Locate the cell with the specified text and output its (x, y) center coordinate. 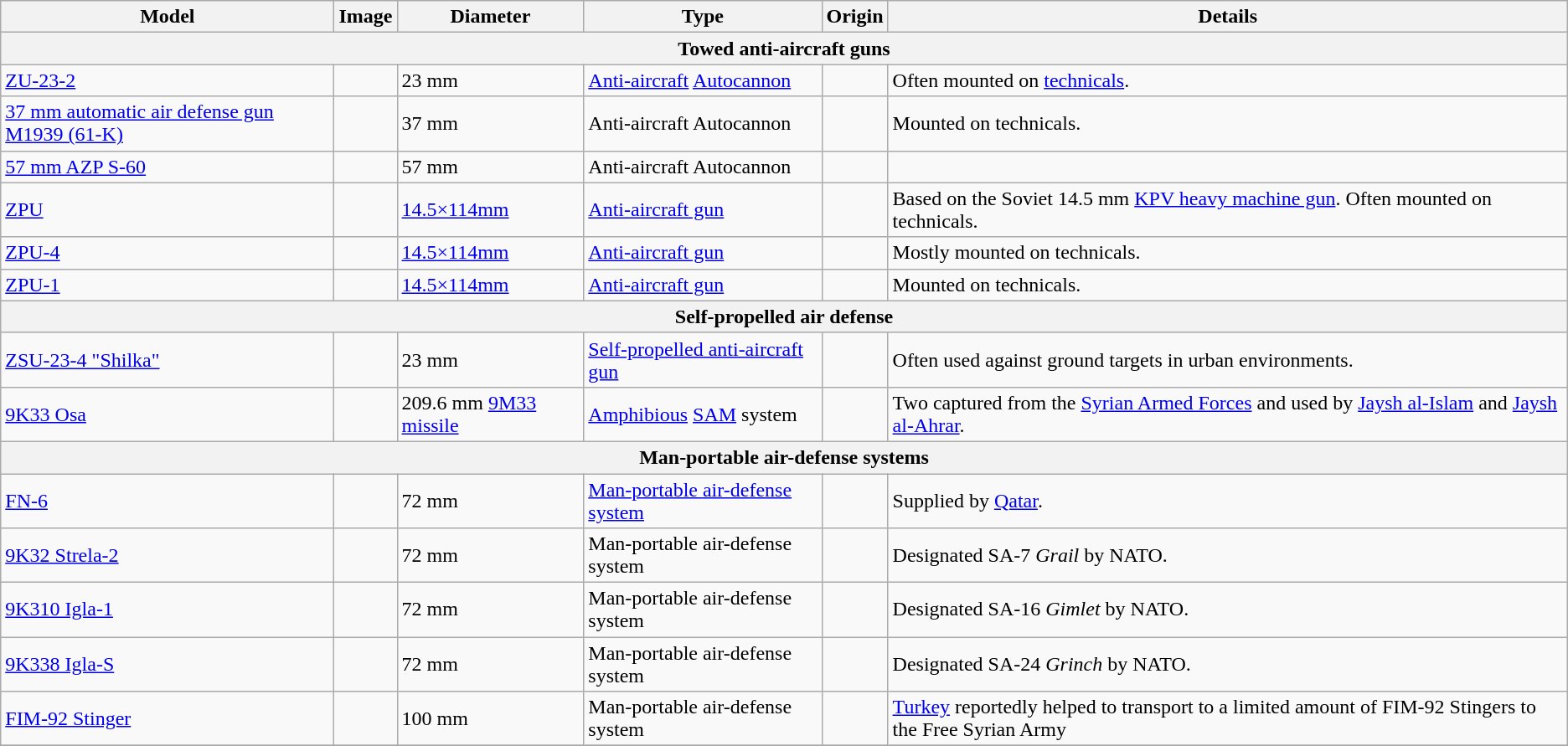
Designated SA-24 Grinch by NATO. (1228, 665)
100 mm (491, 718)
Turkey reportedly helped to transport to a limited amount of FIM-92 Stingers to the Free Syrian Army (1228, 718)
Two captured from the Syrian Armed Forces and used by Jaysh al-Islam and Jaysh al-Ahrar. (1228, 414)
Self-propelled anti-aircraft gun (703, 360)
FN-6 (168, 501)
Diameter (491, 17)
57 mm (491, 167)
Amphibious SAM system (703, 414)
ZSU-23-4 "Shilka" (168, 360)
Model (168, 17)
Often mounted on technicals. (1228, 80)
37 mm automatic air defense gun M1939 (61-K) (168, 124)
Origin (854, 17)
Man-portable air-defense systems (784, 457)
Image (365, 17)
57 mm AZP S-60 (168, 167)
Type (703, 17)
Designated SA-16 Gimlet by NATO. (1228, 610)
9K310 Igla-1 (168, 610)
Designated SA-7 Grail by NATO. (1228, 556)
37 mm (491, 124)
ZPU-4 (168, 253)
Self-propelled air defense (784, 316)
Based on the Soviet 14.5 mm KPV heavy machine gun. Often mounted on technicals. (1228, 209)
9K33 Osa (168, 414)
FIM-92 Stinger (168, 718)
Details (1228, 17)
Towed anti-aircraft guns (784, 49)
9K338 Igla-S (168, 665)
9K32 Strela-2 (168, 556)
ZPU (168, 209)
Supplied by Qatar. (1228, 501)
Often used against ground targets in urban environments. (1228, 360)
209.6 mm 9M33 missile (491, 414)
ZPU-1 (168, 285)
Mostly mounted on technicals. (1228, 253)
ZU-23-2 (168, 80)
